Extract the [X, Y] coordinate from the center of the cell holding the provided text.  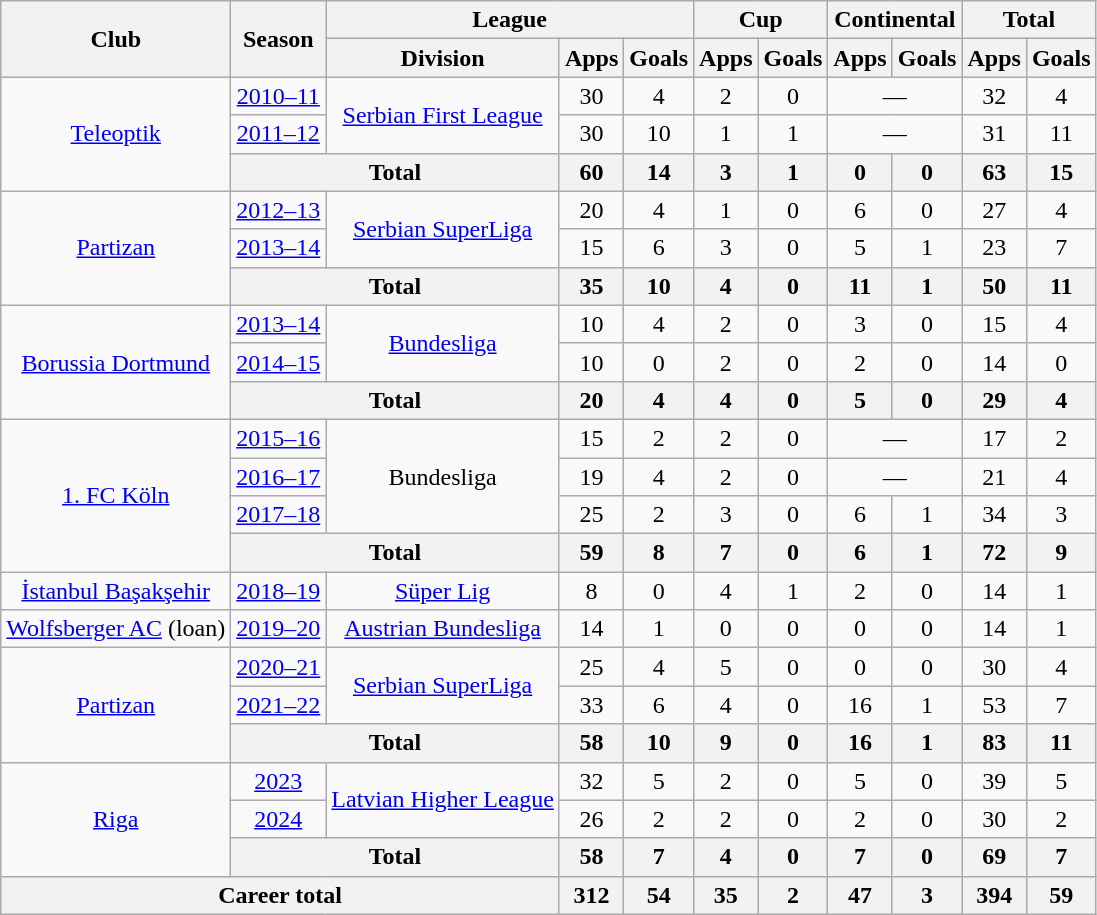
2024 [278, 819]
Cup [761, 20]
33 [591, 705]
2015–16 [278, 438]
İstanbul Başakşehir [116, 591]
League [510, 20]
312 [591, 895]
2020–21 [278, 667]
39 [994, 781]
60 [591, 172]
26 [591, 819]
Serbian First League [443, 115]
Süper Lig [443, 591]
2010–11 [278, 96]
53 [994, 705]
Latvian Higher League [443, 800]
Club [116, 39]
29 [994, 400]
Riga [116, 819]
Career total [280, 895]
47 [860, 895]
31 [994, 134]
17 [994, 438]
19 [591, 477]
Division [443, 58]
2018–19 [278, 591]
83 [994, 743]
63 [994, 172]
72 [994, 553]
Wolfsberger AC (loan) [116, 629]
21 [994, 477]
50 [994, 286]
1. FC Köln [116, 495]
27 [994, 210]
Austrian Bundesliga [443, 629]
Teleoptik [116, 134]
Continental [895, 20]
34 [994, 515]
2014–15 [278, 362]
2021–22 [278, 705]
2019–20 [278, 629]
69 [994, 857]
2016–17 [278, 477]
2017–18 [278, 515]
23 [994, 248]
Borussia Dortmund [116, 362]
2011–12 [278, 134]
2023 [278, 781]
2012–13 [278, 210]
394 [994, 895]
Season [278, 39]
54 [659, 895]
